Output the [x, y] coordinate of the center of the cell containing the given text.  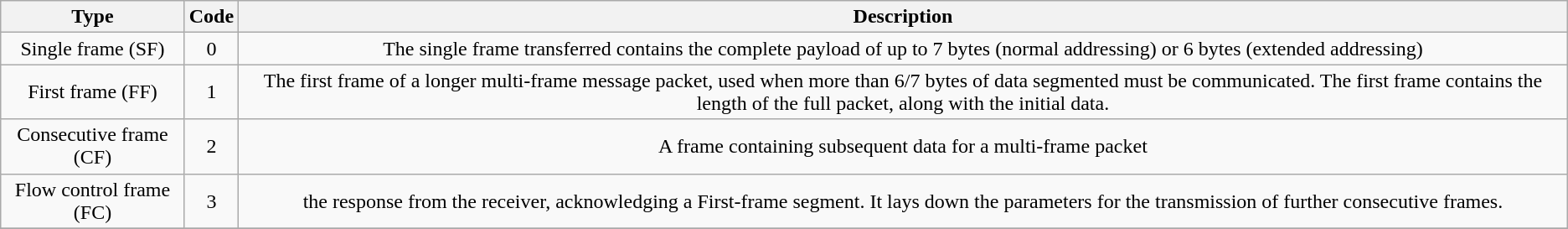
0 [211, 49]
Flow control frame (FC) [92, 201]
Single frame (SF) [92, 49]
A frame containing subsequent data for a multi-frame packet [903, 146]
Description [903, 17]
the response from the receiver, acknowledging a First-frame segment. It lays down the parameters for the transmission of further consecutive frames. [903, 201]
Consecutive frame (CF) [92, 146]
1 [211, 92]
The single frame transferred contains the complete payload of up to 7 bytes (normal addressing) or 6 bytes (extended addressing) [903, 49]
First frame (FF) [92, 92]
Type [92, 17]
2 [211, 146]
3 [211, 201]
Code [211, 17]
